Provide the [x, y] coordinate of the cell's center where the given text is located.  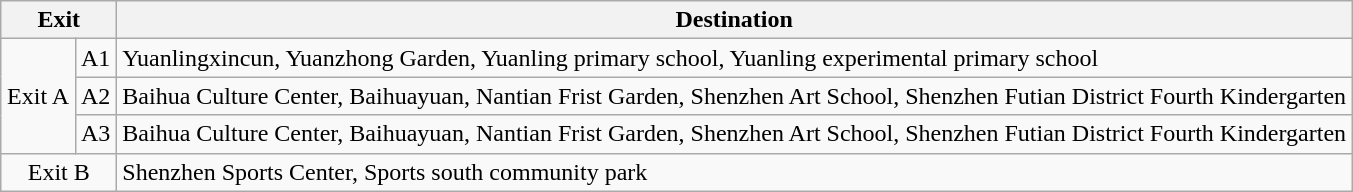
Exit B [59, 172]
Yuanlingxincun, Yuanzhong Garden, Yuanling primary school, Yuanling experimental primary school [734, 58]
A3 [96, 134]
Destination [734, 20]
Exit A [38, 96]
A2 [96, 96]
Shenzhen Sports Center, Sports south community park [734, 172]
Exit [59, 20]
A1 [96, 58]
